Search for the cell housing the specified text and yield its (X, Y) center coordinate. 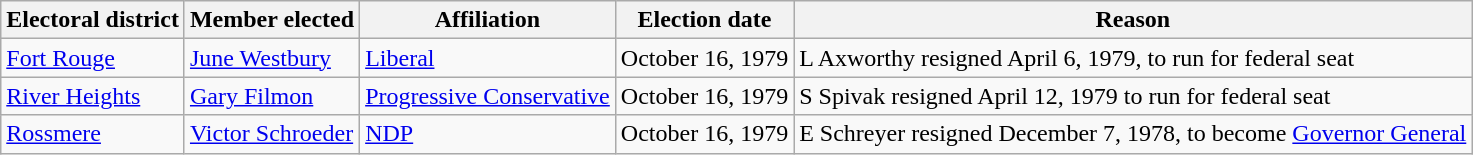
Gary Filmon (272, 96)
Affiliation (488, 20)
Liberal (488, 58)
Member elected (272, 20)
Reason (1133, 20)
NDP (488, 134)
S Spivak resigned April 12, 1979 to run for federal seat (1133, 96)
June Westbury (272, 58)
L Axworthy resigned April 6, 1979, to run for federal seat (1133, 58)
Rossmere (93, 134)
Progressive Conservative (488, 96)
Electoral district (93, 20)
Election date (704, 20)
Victor Schroeder (272, 134)
River Heights (93, 96)
E Schreyer resigned December 7, 1978, to become Governor General (1133, 134)
Fort Rouge (93, 58)
